Locate the cell with the specified text and output its (X, Y) center coordinate. 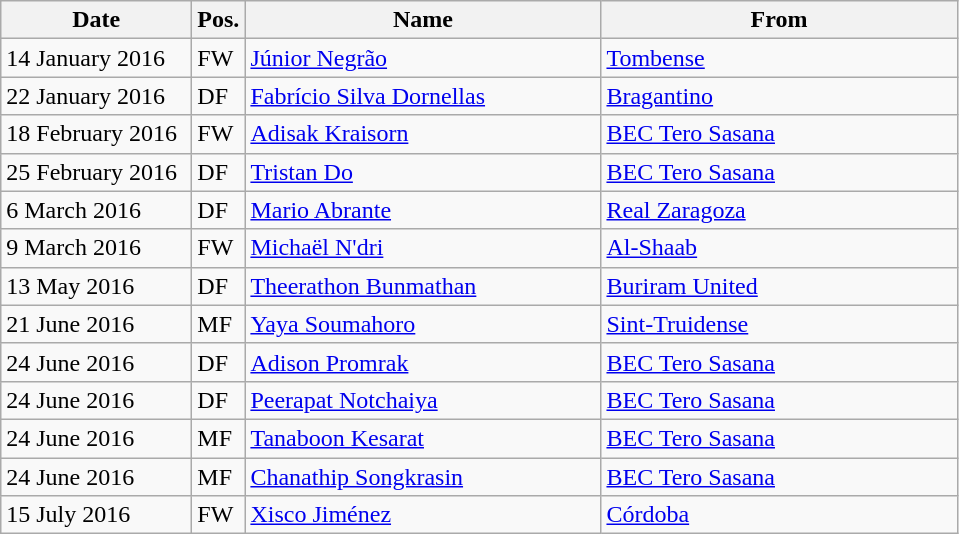
Adison Promrak (423, 362)
Theerathon Bunmathan (423, 286)
Al-Shaab (779, 248)
18 February 2016 (96, 134)
Chanathip Songkrasin (423, 477)
Córdoba (779, 515)
Yaya Soumahoro (423, 324)
Júnior Negrão (423, 58)
Xisco Jiménez (423, 515)
Sint-Truidense (779, 324)
Tanaboon Kesarat (423, 438)
Buriram United (779, 286)
From (779, 20)
13 May 2016 (96, 286)
6 March 2016 (96, 210)
9 March 2016 (96, 248)
21 June 2016 (96, 324)
Michaël N'dri (423, 248)
Bragantino (779, 96)
15 July 2016 (96, 515)
Adisak Kraisorn (423, 134)
Tombense (779, 58)
Date (96, 20)
Peerapat Notchaiya (423, 400)
22 January 2016 (96, 96)
Mario Abrante (423, 210)
Real Zaragoza (779, 210)
14 January 2016 (96, 58)
Fabrício Silva Dornellas (423, 96)
Pos. (218, 20)
Name (423, 20)
Tristan Do (423, 172)
25 February 2016 (96, 172)
